For the text-containing cell, return its midpoint in (X, Y) coordinate format. 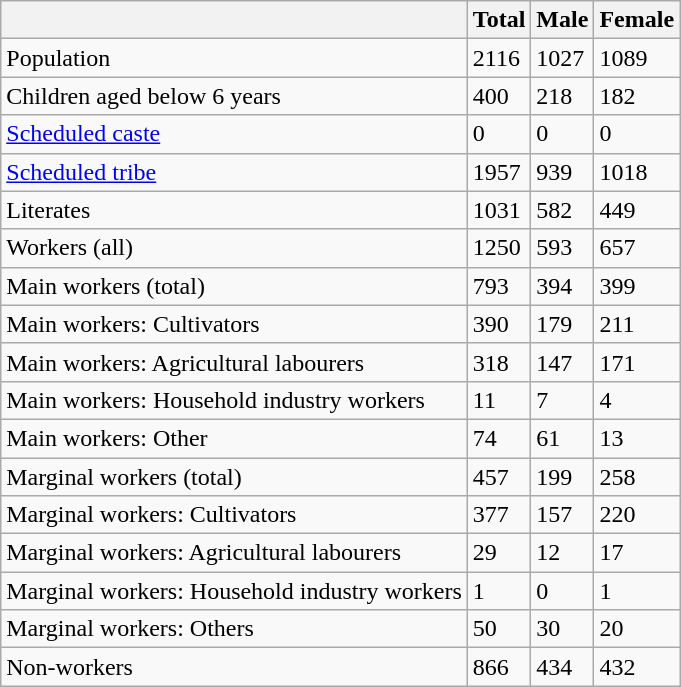
394 (562, 286)
29 (499, 553)
20 (637, 629)
17 (637, 553)
2116 (499, 58)
Main workers: Cultivators (234, 324)
657 (637, 248)
74 (499, 438)
1027 (562, 58)
400 (499, 96)
199 (562, 477)
13 (637, 438)
Scheduled tribe (234, 172)
258 (637, 477)
582 (562, 210)
449 (637, 210)
30 (562, 629)
1018 (637, 172)
377 (499, 515)
Scheduled caste (234, 134)
1250 (499, 248)
1957 (499, 172)
211 (637, 324)
147 (562, 362)
457 (499, 477)
Female (637, 20)
171 (637, 362)
Marginal workers: Others (234, 629)
179 (562, 324)
11 (499, 400)
1089 (637, 58)
Main workers: Household industry workers (234, 400)
Main workers (total) (234, 286)
157 (562, 515)
Marginal workers: Cultivators (234, 515)
318 (499, 362)
Workers (all) (234, 248)
Population (234, 58)
7 (562, 400)
Non-workers (234, 667)
220 (637, 515)
182 (637, 96)
434 (562, 667)
Marginal workers: Household industry workers (234, 591)
Main workers: Other (234, 438)
866 (499, 667)
Main workers: Agricultural labourers (234, 362)
Children aged below 6 years (234, 96)
50 (499, 629)
432 (637, 667)
793 (499, 286)
1031 (499, 210)
939 (562, 172)
218 (562, 96)
4 (637, 400)
Marginal workers (total) (234, 477)
399 (637, 286)
390 (499, 324)
12 (562, 553)
Total (499, 20)
Male (562, 20)
61 (562, 438)
Literates (234, 210)
593 (562, 248)
Marginal workers: Agricultural labourers (234, 553)
